Return the [x, y] coordinate for the center point of the cell that contains the specified text.  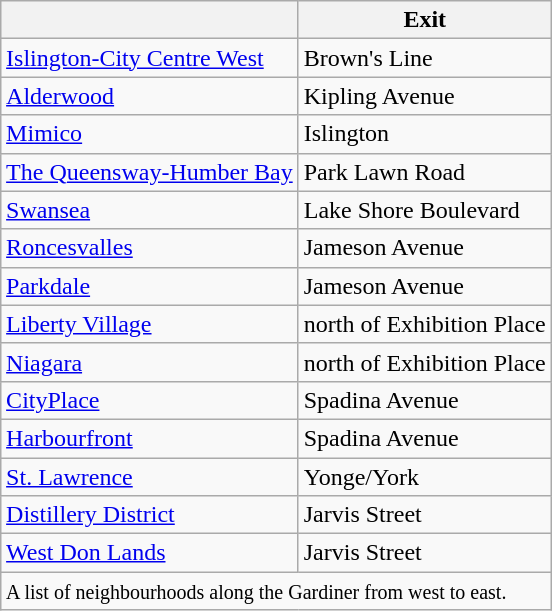
Islington-City Centre West [150, 58]
CityPlace [150, 400]
Mimico [150, 134]
Lake Shore Boulevard [424, 210]
St. Lawrence [150, 477]
Exit [424, 20]
Niagara [150, 362]
Parkdale [150, 286]
The Queensway-Humber Bay [150, 172]
West Don Lands [150, 553]
Kipling Avenue [424, 96]
Alderwood [150, 96]
Harbourfront [150, 438]
Yonge/York [424, 477]
Swansea [150, 210]
Liberty Village [150, 324]
A list of neighbourhoods along the Gardiner from west to east. [276, 591]
Brown's Line [424, 58]
Park Lawn Road [424, 172]
Distillery District [150, 515]
Islington [424, 134]
Roncesvalles [150, 248]
